Find where the given text appears and provide that cell's center as [x, y] coordinate. 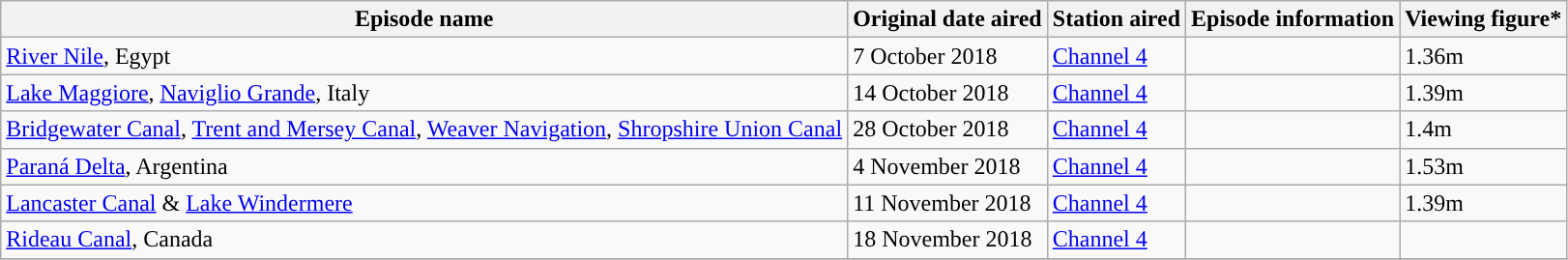
Episode information [1293, 19]
28 October 2018 [947, 130]
Bridgewater Canal, Trent and Mersey Canal, Weaver Navigation, Shropshire Union Canal [424, 130]
Paraná Delta, Argentina [424, 166]
Original date aired [947, 19]
1.4m [1483, 130]
7 October 2018 [947, 56]
Lake Maggiore, Naviglio Grande, Italy [424, 93]
Rideau Canal, Canada [424, 240]
1.36m [1483, 56]
1.53m [1483, 166]
Lancaster Canal & Lake Windermere [424, 203]
11 November 2018 [947, 203]
Episode name [424, 19]
18 November 2018 [947, 240]
4 November 2018 [947, 166]
14 October 2018 [947, 93]
River Nile, Egypt [424, 56]
Station aired [1116, 19]
Viewing figure* [1483, 19]
